Output the [x, y] coordinate of the center of the cell containing the given text.  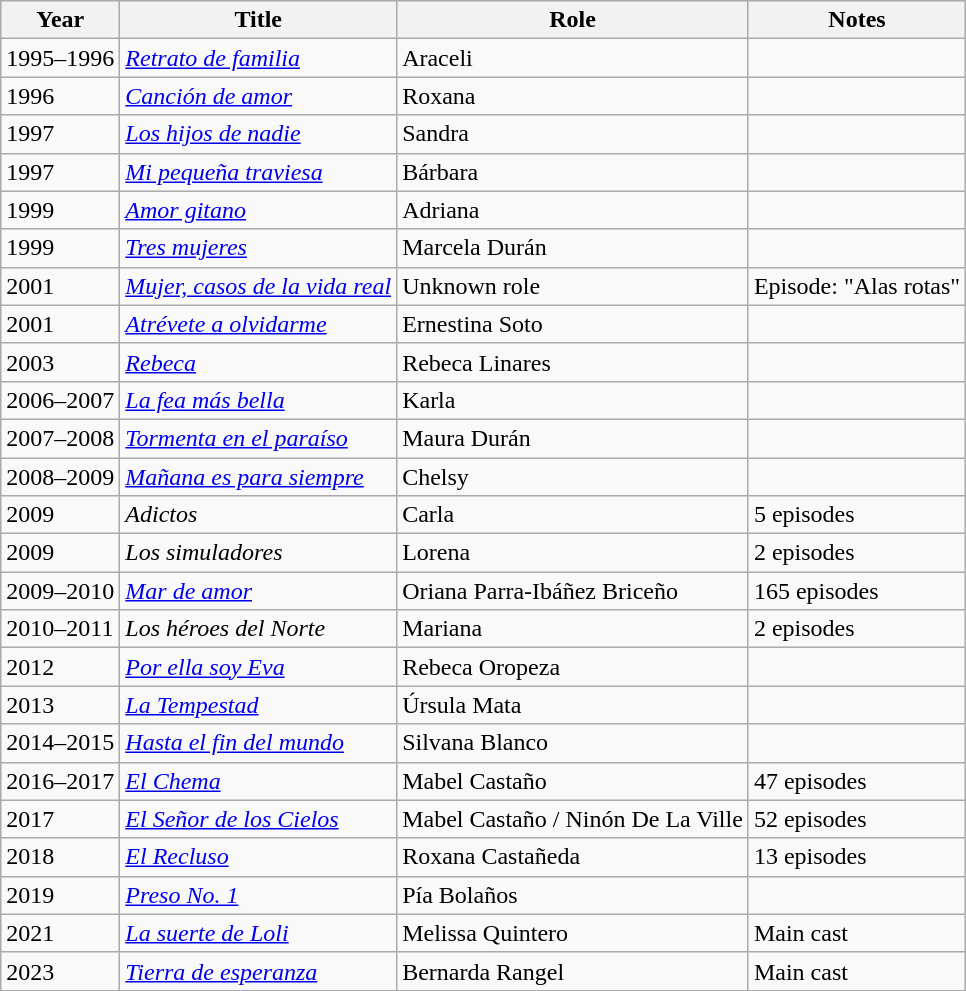
5 episodes [856, 515]
2003 [60, 362]
Pía Bolaños [573, 895]
Title [258, 20]
2019 [60, 895]
Sandra [573, 134]
2016–2017 [60, 781]
El Recluso [258, 857]
2014–2015 [60, 743]
Role [573, 20]
Mabel Castaño [573, 781]
2010–2011 [60, 629]
Oriana Parra-Ibáñez Briceño [573, 591]
Year [60, 20]
La suerte de Loli [258, 933]
Chelsy [573, 477]
2012 [60, 667]
Mujer, casos de la vida real [258, 286]
Tierra de esperanza [258, 971]
Mabel Castaño / Ninón De La Ville [573, 819]
Los héroes del Norte [258, 629]
Hasta el fin del mundo [258, 743]
Unknown role [573, 286]
Atrévete a olvidarme [258, 324]
Carla [573, 515]
2023 [60, 971]
Rebeca [258, 362]
Canción de amor [258, 96]
Por ella soy Eva [258, 667]
2008–2009 [60, 477]
Notes [856, 20]
Araceli [573, 58]
Roxana Castañeda [573, 857]
2009–2010 [60, 591]
Mariana [573, 629]
La fea más bella [258, 400]
Roxana [573, 96]
Silvana Blanco [573, 743]
Ernestina Soto [573, 324]
Adriana [573, 210]
Rebeca Oropeza [573, 667]
2017 [60, 819]
2006–2007 [60, 400]
Rebeca Linares [573, 362]
Bárbara [573, 172]
Bernarda Rangel [573, 971]
Retrato de familia [258, 58]
Los hijos de nadie [258, 134]
Tres mujeres [258, 248]
Adictos [258, 515]
2013 [60, 705]
Karla [573, 400]
Melissa Quintero [573, 933]
2021 [60, 933]
El Señor de los Cielos [258, 819]
Lorena [573, 553]
165 episodes [856, 591]
2007–2008 [60, 438]
47 episodes [856, 781]
Tormenta en el paraíso [258, 438]
Amor gitano [258, 210]
La Tempestad [258, 705]
Los simuladores [258, 553]
1996 [60, 96]
Mar de amor [258, 591]
Marcela Durán [573, 248]
13 episodes [856, 857]
Maura Durán [573, 438]
Preso No. 1 [258, 895]
52 episodes [856, 819]
Mañana es para siempre [258, 477]
1995–1996 [60, 58]
Mi pequeña traviesa [258, 172]
2018 [60, 857]
Úrsula Mata [573, 705]
El Chema [258, 781]
Episode: "Alas rotas" [856, 286]
